Extract the (x, y) coordinate from the center of the cell holding the provided text.  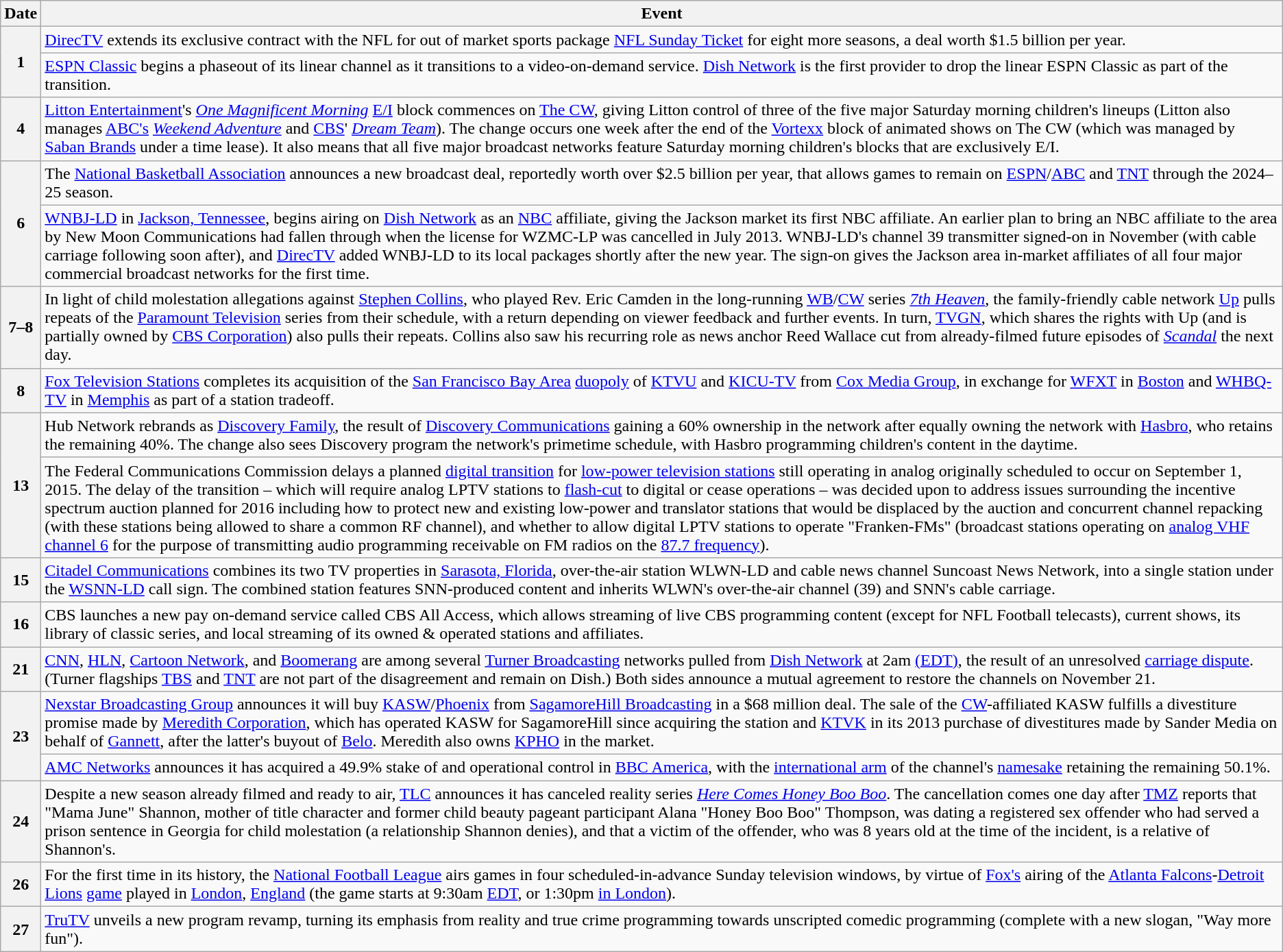
8 (21, 391)
Event (662, 14)
13 (21, 485)
15 (21, 580)
1 (21, 62)
24 (21, 821)
26 (21, 884)
16 (21, 624)
7–8 (21, 328)
21 (21, 669)
27 (21, 929)
Date (21, 14)
23 (21, 736)
4 (21, 129)
6 (21, 223)
